Output the [x, y] coordinate of the center of the cell containing the given text.  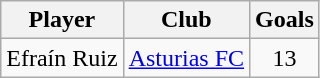
Goals [285, 20]
Player [62, 20]
Club [186, 20]
Asturias FC [186, 58]
13 [285, 58]
Efraín Ruiz [62, 58]
